Detect which cell encompasses the target text, then output its (x, y) center coordinate. 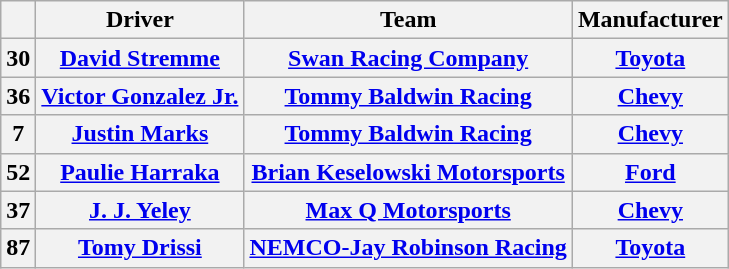
Tomy Drissi (140, 248)
87 (18, 248)
Paulie Harraka (140, 172)
J. J. Yeley (140, 210)
7 (18, 134)
Ford (650, 172)
Max Q Motorsports (408, 210)
37 (18, 210)
Victor Gonzalez Jr. (140, 96)
Swan Racing Company (408, 58)
36 (18, 96)
David Stremme (140, 58)
Justin Marks (140, 134)
Team (408, 20)
Manufacturer (650, 20)
NEMCO-Jay Robinson Racing (408, 248)
Brian Keselowski Motorsports (408, 172)
30 (18, 58)
Driver (140, 20)
52 (18, 172)
